Search for the cell housing the specified text and yield its [X, Y] center coordinate. 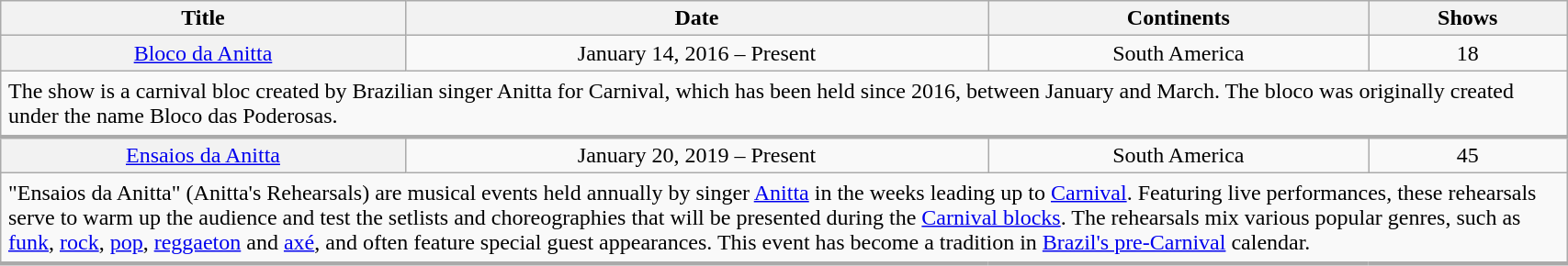
Ensaios da Anitta [203, 155]
Bloco da Anitta [203, 53]
18 [1468, 53]
January 20, 2019 – Present [696, 155]
Title [203, 18]
45 [1468, 155]
Continents [1179, 18]
Shows [1468, 18]
Date [696, 18]
January 14, 2016 – Present [696, 53]
